Search for the cell housing the specified text and yield its [X, Y] center coordinate. 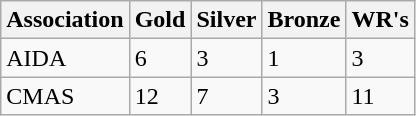
6 [160, 58]
Gold [160, 20]
12 [160, 96]
1 [304, 58]
CMAS [65, 96]
WR's [380, 20]
7 [226, 96]
11 [380, 96]
Bronze [304, 20]
Silver [226, 20]
Association [65, 20]
AIDA [65, 58]
